Locate the cell with the specified text and output its [X, Y] center coordinate. 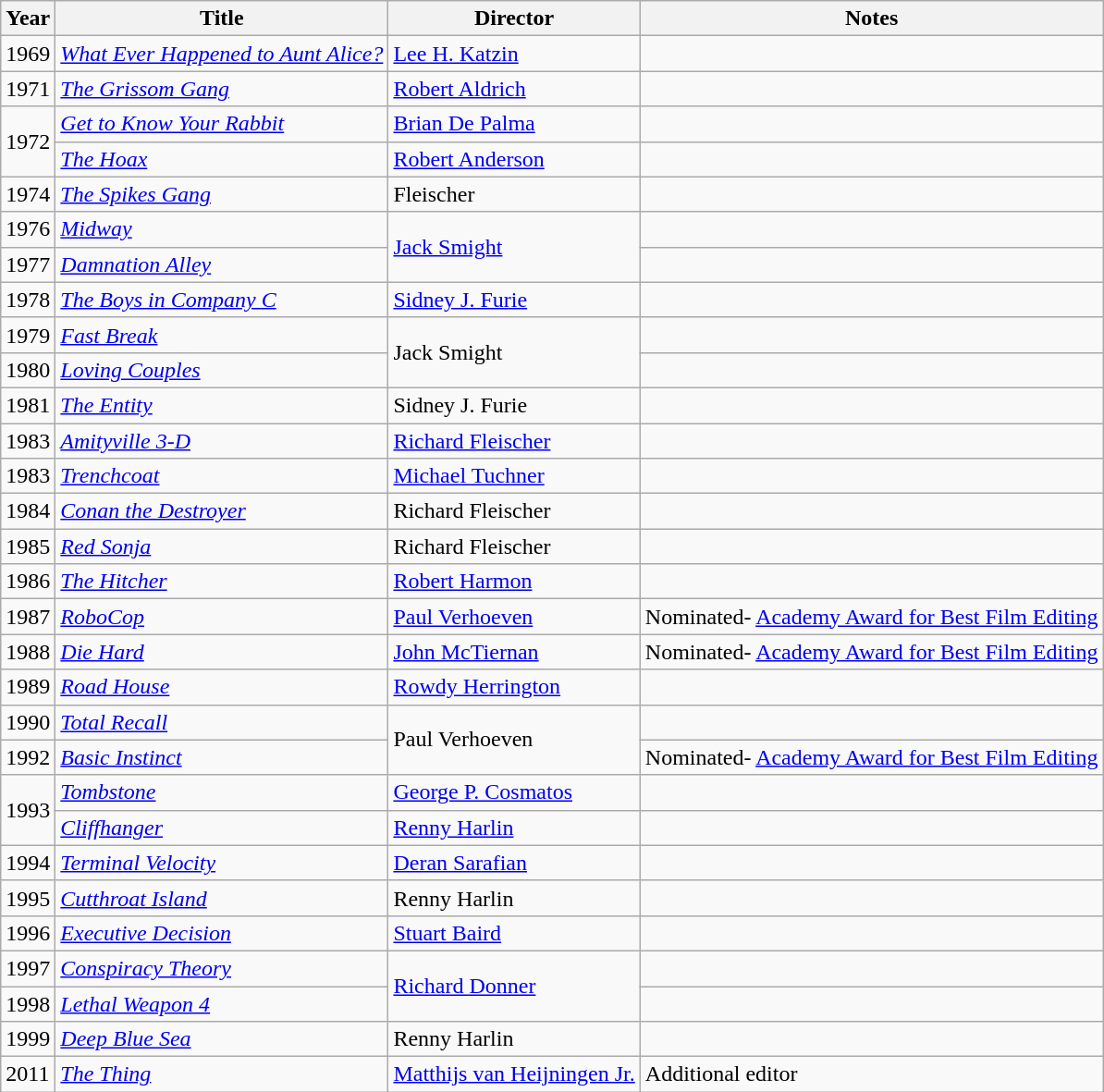
The Spikes Gang [222, 194]
The Hoax [222, 159]
The Entity [222, 405]
1981 [28, 405]
Executive Decision [222, 933]
Deran Sarafian [514, 863]
Lee H. Katzin [514, 54]
Damnation Alley [222, 264]
Conspiracy Theory [222, 968]
The Thing [222, 1074]
Conan the Destroyer [222, 511]
Midway [222, 229]
Year [28, 18]
1994 [28, 863]
Notes [871, 18]
Road House [222, 687]
Red Sonja [222, 546]
1979 [28, 335]
Trenchcoat [222, 476]
George P. Cosmatos [514, 792]
Fleischer [514, 194]
Amityville 3-D [222, 441]
Cutthroat Island [222, 898]
1985 [28, 546]
Rowdy Herrington [514, 687]
Director [514, 18]
Get to Know Your Rabbit [222, 124]
The Boys in Company C [222, 300]
Matthijs van Heijningen Jr. [514, 1074]
Total Recall [222, 722]
1989 [28, 687]
RoboCop [222, 617]
1993 [28, 810]
1988 [28, 652]
Brian De Palma [514, 124]
Tombstone [222, 792]
Deep Blue Sea [222, 1039]
1971 [28, 89]
1980 [28, 370]
1984 [28, 511]
1999 [28, 1039]
Cliffhanger [222, 828]
Robert Aldrich [514, 89]
What Ever Happened to Aunt Alice? [222, 54]
1996 [28, 933]
1972 [28, 141]
1974 [28, 194]
1998 [28, 1003]
1997 [28, 968]
Lethal Weapon 4 [222, 1003]
1969 [28, 54]
1992 [28, 757]
Die Hard [222, 652]
1976 [28, 229]
Robert Anderson [514, 159]
1986 [28, 582]
Stuart Baird [514, 933]
Robert Harmon [514, 582]
John McTiernan [514, 652]
Loving Couples [222, 370]
The Grissom Gang [222, 89]
1990 [28, 722]
The Hitcher [222, 582]
Michael Tuchner [514, 476]
Richard Donner [514, 986]
Terminal Velocity [222, 863]
1987 [28, 617]
Basic Instinct [222, 757]
2011 [28, 1074]
1995 [28, 898]
Title [222, 18]
Fast Break [222, 335]
1978 [28, 300]
1977 [28, 264]
Additional editor [871, 1074]
